Identify which cell holds the provided text, then report its (X, Y) central coordinate. 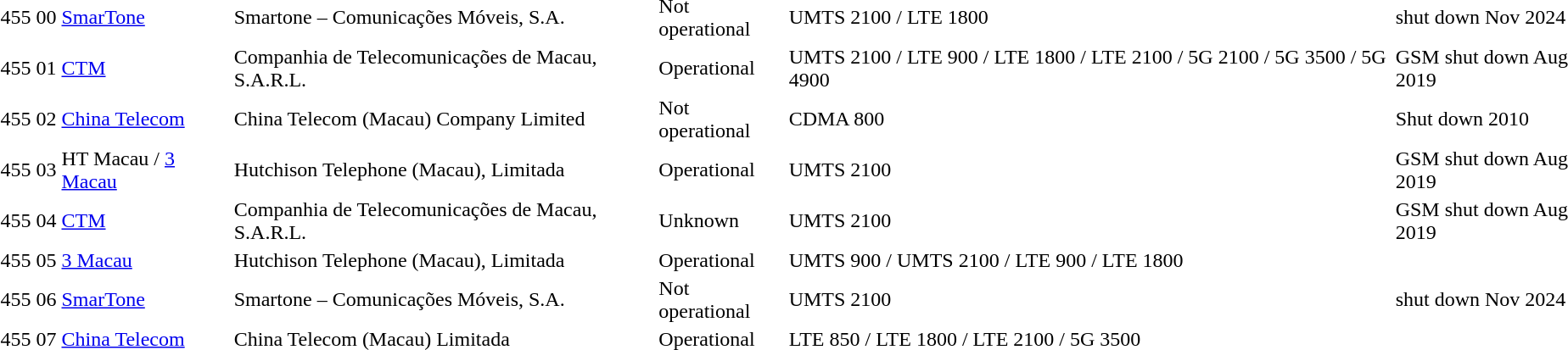
Unknown (721, 220)
China Telecom (Macau) Company Limited (444, 119)
CDMA 800 (1089, 119)
05 (46, 260)
06 (46, 300)
01 (46, 68)
02 (46, 119)
04 (46, 220)
China Telecom (145, 119)
UMTS 900 / UMTS 2100 / LTE 900 / LTE 1800 (1089, 260)
3 Macau (145, 260)
03 (46, 169)
UMTS 2100 / LTE 900 / LTE 1800 / LTE 2100 / 5G 2100 / 5G 3500 / 5G 4900 (1089, 68)
Smartone – Comunicações Móveis, S.A. (444, 300)
SmarTone (145, 300)
HT Macau / 3 Macau (145, 169)
